Determine the [X, Y] coordinate at the center of the cell enclosing the given text.  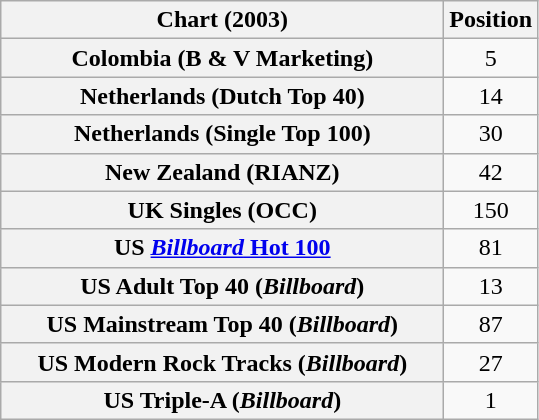
13 [491, 286]
New Zealand (RIANZ) [222, 172]
150 [491, 210]
1 [491, 400]
US Triple-A (Billboard) [222, 400]
14 [491, 96]
Netherlands (Dutch Top 40) [222, 96]
Colombia (B & V Marketing) [222, 58]
5 [491, 58]
Netherlands (Single Top 100) [222, 134]
Chart (2003) [222, 20]
US Mainstream Top 40 (Billboard) [222, 324]
US Adult Top 40 (Billboard) [222, 286]
27 [491, 362]
UK Singles (OCC) [222, 210]
81 [491, 248]
Position [491, 20]
30 [491, 134]
42 [491, 172]
87 [491, 324]
US Billboard Hot 100 [222, 248]
US Modern Rock Tracks (Billboard) [222, 362]
